Output the (X, Y) coordinate of the center of the cell containing the given text.  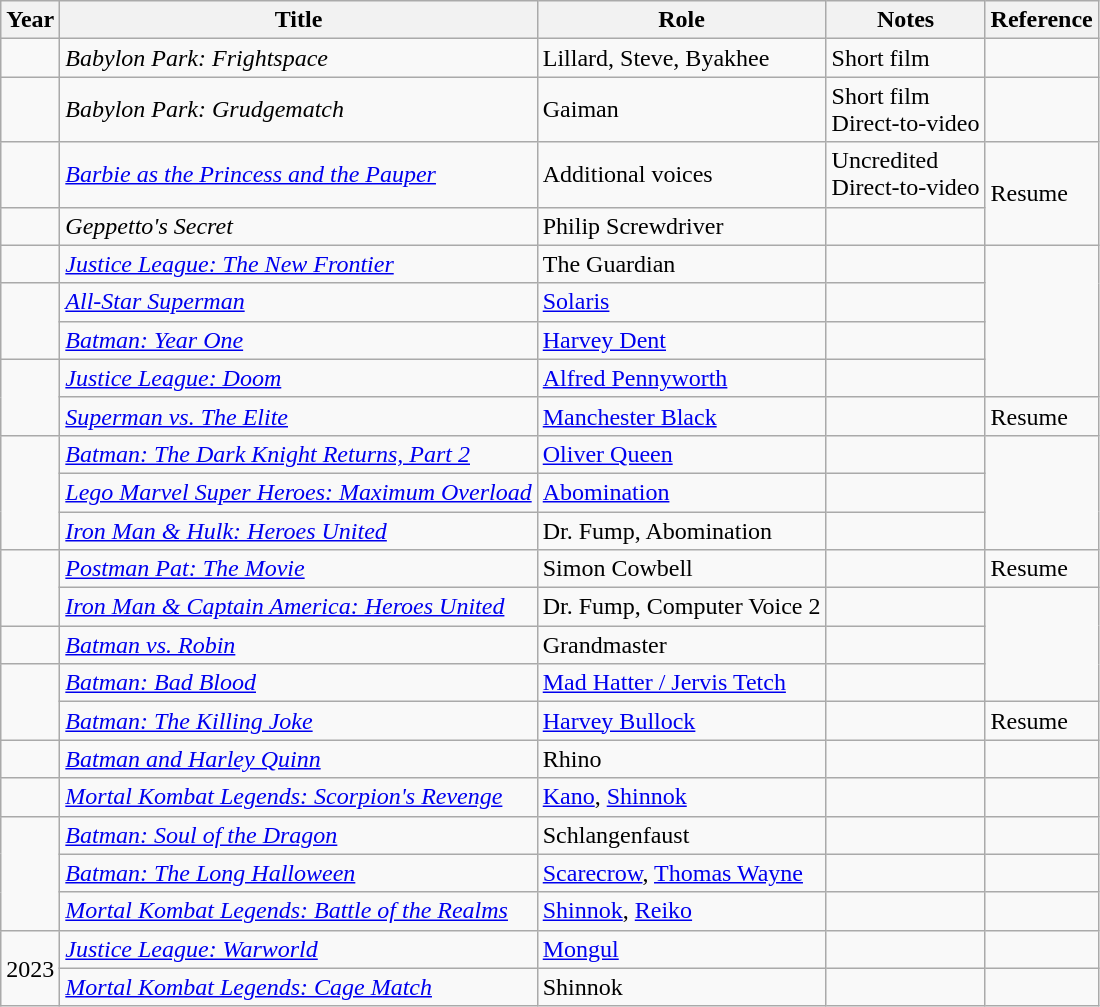
Oliver Queen (682, 454)
Iron Man & Hulk: Heroes United (298, 531)
Short filmDirect-to-video (906, 110)
Postman Pat: The Movie (298, 569)
Additional voices (682, 174)
Batman: Bad Blood (298, 683)
Scarecrow, Thomas Wayne (682, 873)
Mad Hatter / Jervis Tetch (682, 683)
Dr. Fump, Abomination (682, 531)
Barbie as the Princess and the Pauper (298, 174)
2023 (30, 968)
Justice League: The New Frontier (298, 264)
Justice League: Warworld (298, 949)
Reference (1042, 20)
Mongul (682, 949)
Solaris (682, 302)
Mortal Kombat Legends: Battle of the Realms (298, 911)
Mortal Kombat Legends: Cage Match (298, 987)
Manchester Black (682, 416)
UncreditedDirect-to-video (906, 174)
Batman: Soul of the Dragon (298, 835)
Lego Marvel Super Heroes: Maximum Overload (298, 492)
Title (298, 20)
Batman: The Dark Knight Returns, Part 2 (298, 454)
Grandmaster (682, 645)
Iron Man & Captain America: Heroes United (298, 607)
Abomination (682, 492)
Harvey Dent (682, 340)
Notes (906, 20)
Philip Screwdriver (682, 226)
Justice League: Doom (298, 378)
Mortal Kombat Legends: Scorpion's Revenge (298, 797)
All-Star Superman (298, 302)
Simon Cowbell (682, 569)
Schlangenfaust (682, 835)
Batman: The Long Halloween (298, 873)
Gaiman (682, 110)
Lillard, Steve, Byakhee (682, 58)
Shinnok (682, 987)
Kano, Shinnok (682, 797)
Year (30, 20)
Babylon Park: Frightspace (298, 58)
Batman vs. Robin (298, 645)
Dr. Fump, Computer Voice 2 (682, 607)
Batman: The Killing Joke (298, 721)
Harvey Bullock (682, 721)
Shinnok, Reiko (682, 911)
Babylon Park: Grudgematch (298, 110)
Superman vs. The Elite (298, 416)
Short film (906, 58)
Alfred Pennyworth (682, 378)
Rhino (682, 759)
Batman: Year One (298, 340)
The Guardian (682, 264)
Geppetto's Secret (298, 226)
Batman and Harley Quinn (298, 759)
Role (682, 20)
